Pinpoint the cell where the given text exists, returning its (x, y) midpoint coordinate. 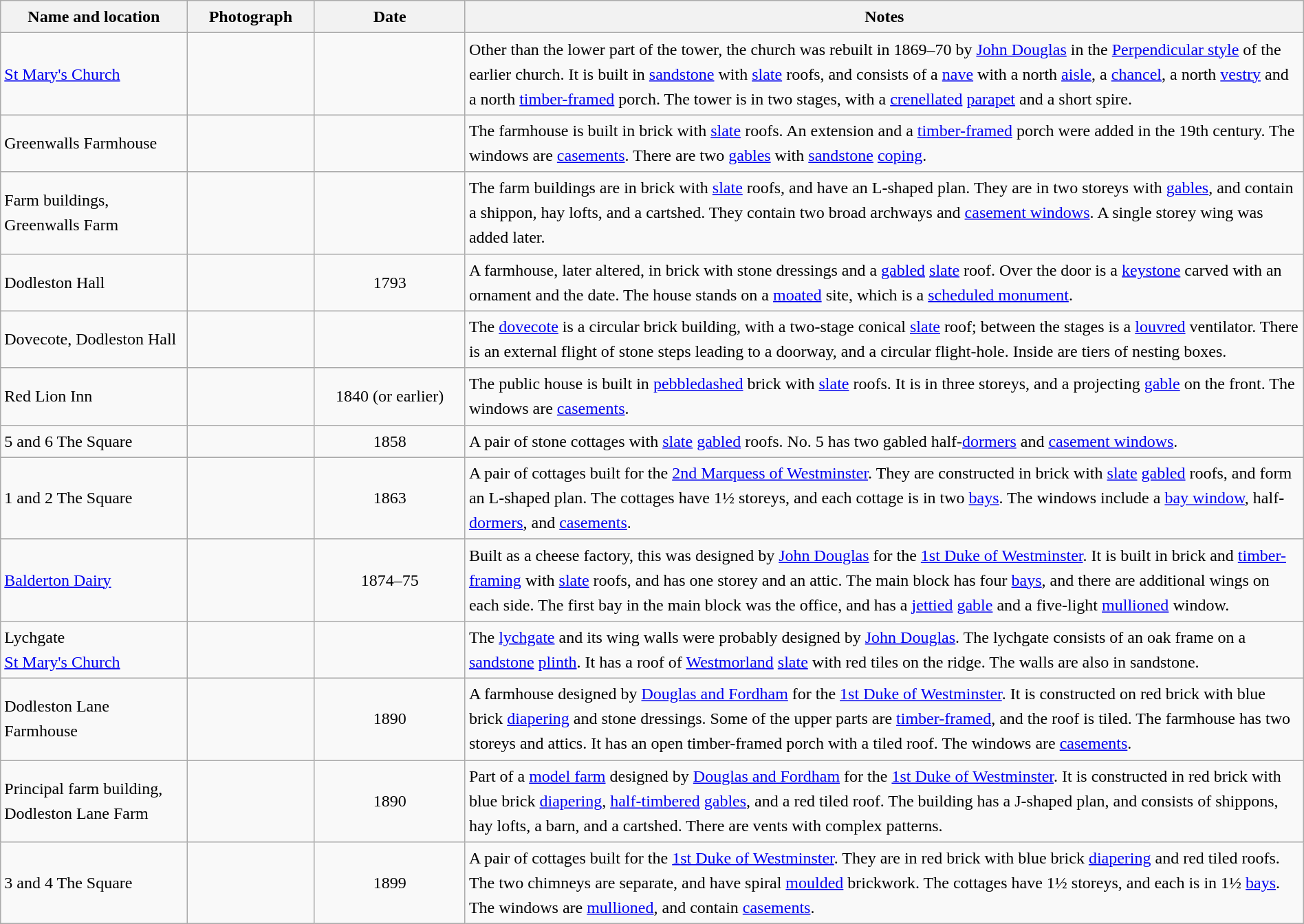
Date (389, 16)
Balderton Dairy (94, 580)
1874–75 (389, 580)
A pair of stone cottages with slate gabled roofs. No. 5 has two gabled half-dormers and casement windows. (884, 441)
Dodleston Lane Farmhouse (94, 719)
5 and 6 The Square (94, 441)
LychgateSt Mary's Church (94, 649)
1863 (389, 498)
3 and 4 The Square (94, 883)
Name and location (94, 16)
Greenwalls Farmhouse (94, 143)
Farm buildings,Greenwalls Farm (94, 213)
St Mary's Church (94, 74)
Principal farm building,Dodleston Lane Farm (94, 802)
1899 (389, 883)
Red Lion Inn (94, 396)
1840 (or earlier) (389, 396)
1858 (389, 441)
Notes (884, 16)
1 and 2 The Square (94, 498)
1793 (389, 282)
Dodleston Hall (94, 282)
Photograph (250, 16)
Dovecote, Dodleston Hall (94, 340)
